Search for the cell housing the specified text and yield its [x, y] center coordinate. 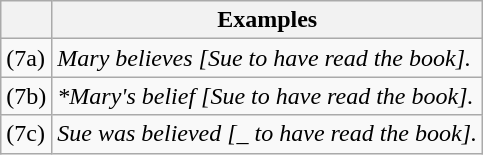
Examples [268, 20]
(7a) [26, 58]
Sue was believed [_ to have read the book]. [268, 134]
(7b) [26, 96]
(7c) [26, 134]
Mary believes [Sue to have read the book]. [268, 58]
*Mary's belief [Sue to have read the book]. [268, 96]
